Find where the given text appears and provide that cell's center as (X, Y) coordinate. 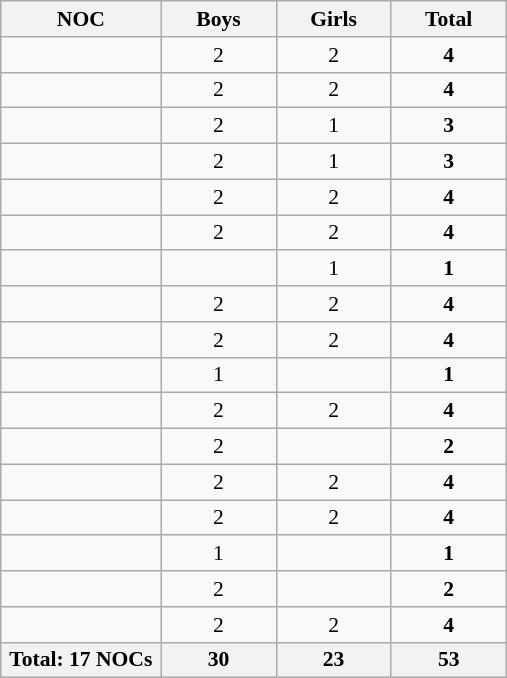
53 (448, 660)
NOC (81, 19)
Total: 17 NOCs (81, 660)
23 (334, 660)
Total (448, 19)
30 (218, 660)
Girls (334, 19)
Boys (218, 19)
